Output the [x, y] coordinate of the center of the cell containing the given text.  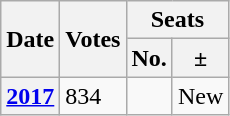
No. [149, 58]
± [200, 58]
Seats [178, 20]
834 [93, 96]
Date [30, 39]
New [200, 96]
2017 [30, 96]
Votes [93, 39]
